Locate the cell with the specified text and output its [X, Y] center coordinate. 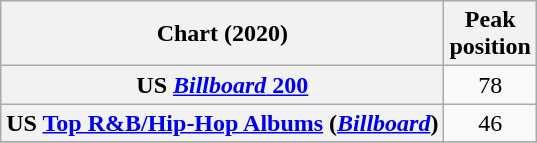
US Top R&B/Hip-Hop Albums (Billboard) [222, 123]
78 [490, 85]
Chart (2020) [222, 34]
46 [490, 123]
Peakposition [490, 34]
US Billboard 200 [222, 85]
